Output the [x, y] coordinate of the center of the cell containing the given text.  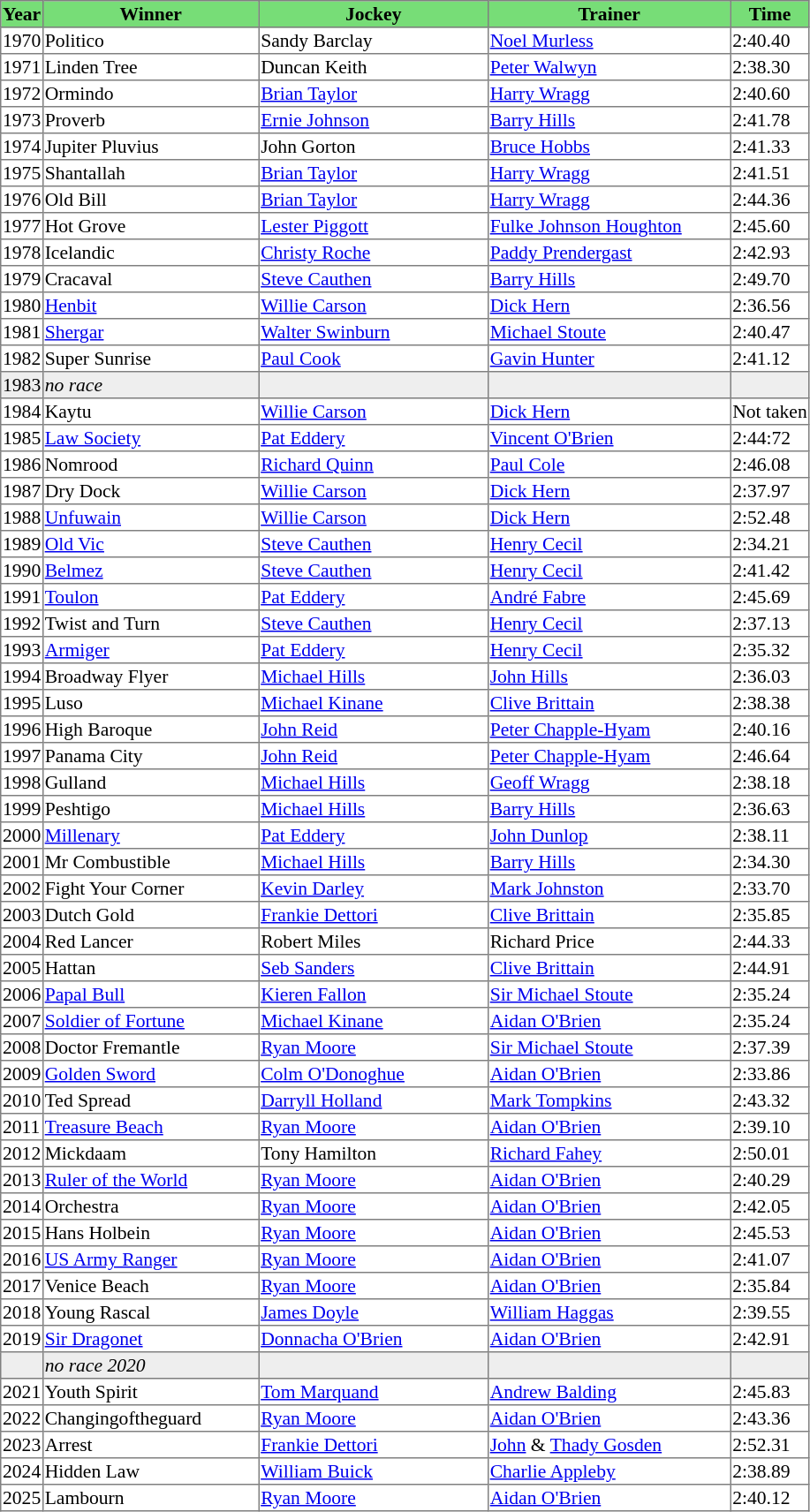
William Haggas [609, 1312]
2004 [22, 941]
2:42.91 [770, 1339]
2:46.64 [770, 756]
John Gorton [374, 147]
2:38.11 [770, 835]
1982 [22, 359]
Andrew Balding [609, 1392]
1991 [22, 597]
1985 [22, 438]
2:36.63 [770, 809]
2:33.70 [770, 888]
André Fabre [609, 597]
Paul Cole [609, 465]
Doctor Fremantle [150, 1047]
Mark Johnston [609, 888]
Christy Roche [374, 253]
Duncan Keith [374, 67]
1980 [22, 306]
Gulland [150, 782]
Darryll Holland [374, 1100]
2:42.93 [770, 253]
2:50.01 [770, 1153]
Youth Spirit [150, 1392]
Richard Quinn [374, 465]
2:45.60 [770, 226]
1999 [22, 809]
Winner [150, 14]
Bruce Hobbs [609, 147]
1997 [22, 756]
2006 [22, 994]
Tony Hamilton [374, 1153]
Millenary [150, 835]
1971 [22, 67]
2:41.42 [770, 571]
2:39.10 [770, 1127]
US Army Ranger [150, 1259]
Tom Marquand [374, 1392]
1986 [22, 465]
2015 [22, 1233]
2:40.47 [770, 332]
Gavin Hunter [609, 359]
John Dunlop [609, 835]
2:52.48 [770, 518]
1989 [22, 544]
2:40.16 [770, 730]
Proverb [150, 120]
Belmez [150, 571]
Robert Miles [374, 941]
William Buick [374, 1471]
2:36.56 [770, 306]
1998 [22, 782]
Lester Piggott [374, 226]
2:41.33 [770, 147]
1973 [22, 120]
John & Thady Gosden [609, 1445]
2025 [22, 1498]
2:37.39 [770, 1047]
2:36.03 [770, 677]
Ormindo [150, 94]
Jupiter Pluvius [150, 147]
Toulon [150, 597]
2:41.12 [770, 359]
2003 [22, 915]
2005 [22, 968]
2:42.05 [770, 1206]
1979 [22, 279]
James Doyle [374, 1312]
Geoff Wragg [609, 782]
1994 [22, 677]
2002 [22, 888]
1976 [22, 200]
2:33.86 [770, 1074]
1974 [22, 147]
1992 [22, 624]
Armiger [150, 650]
Changingoftheguard [150, 1418]
2:40.60 [770, 94]
Richard Price [609, 941]
2008 [22, 1047]
2010 [22, 1100]
2016 [22, 1259]
1977 [22, 226]
Henbit [150, 306]
1988 [22, 518]
Panama City [150, 756]
Hans Holbein [150, 1233]
Hattan [150, 968]
Dry Dock [150, 491]
2:34.30 [770, 862]
Sandy Barclay [374, 41]
1987 [22, 491]
Fulke Johnson Houghton [609, 226]
2017 [22, 1286]
Walter Swinburn [374, 332]
2022 [22, 1418]
Kevin Darley [374, 888]
Sir Dragonet [150, 1339]
Orchestra [150, 1206]
2023 [22, 1445]
Politico [150, 41]
2:44.91 [770, 968]
2021 [22, 1392]
Year [22, 14]
1993 [22, 650]
2:37.97 [770, 491]
1996 [22, 730]
Noel Murless [609, 41]
Law Society [150, 438]
2:44.33 [770, 941]
Old Bill [150, 200]
2:34.21 [770, 544]
Ted Spread [150, 1100]
1984 [22, 412]
John Hills [609, 677]
2:43.36 [770, 1418]
Young Rascal [150, 1312]
2:40.29 [770, 1180]
Seb Sanders [374, 968]
2014 [22, 1206]
Mr Combustible [150, 862]
2:52.31 [770, 1445]
Arrest [150, 1445]
Richard Fahey [609, 1153]
2024 [22, 1471]
Paul Cook [374, 359]
Michael Stoute [609, 332]
2:43.32 [770, 1100]
Peter Walwyn [609, 67]
1975 [22, 173]
2:35.84 [770, 1286]
1972 [22, 94]
2:38.38 [770, 703]
Paddy Prendergast [609, 253]
2:37.13 [770, 624]
2:44.36 [770, 200]
1978 [22, 253]
Shantallah [150, 173]
Papal Bull [150, 994]
Not taken [770, 412]
2:35.85 [770, 915]
Super Sunrise [150, 359]
2:44:72 [770, 438]
Colm O'Donoghue [374, 1074]
2:46.08 [770, 465]
no race 2020 [150, 1365]
Icelandic [150, 253]
2:41.51 [770, 173]
Mickdaam [150, 1153]
no race [150, 385]
2018 [22, 1312]
Shergar [150, 332]
Dutch Gold [150, 915]
Hidden Law [150, 1471]
Jockey [374, 14]
2012 [22, 1153]
Time [770, 14]
2:45.83 [770, 1392]
2:38.89 [770, 1471]
Red Lancer [150, 941]
Hot Grove [150, 226]
Trainer [609, 14]
Twist and Turn [150, 624]
Golden Sword [150, 1074]
Charlie Appleby [609, 1471]
1981 [22, 332]
2:38.30 [770, 67]
Ernie Johnson [374, 120]
Linden Tree [150, 67]
2000 [22, 835]
2013 [22, 1180]
2001 [22, 862]
1995 [22, 703]
Broadway Flyer [150, 677]
Old Vic [150, 544]
1970 [22, 41]
Nomrood [150, 465]
Fight Your Corner [150, 888]
Peshtigo [150, 809]
Ruler of the World [150, 1180]
High Baroque [150, 730]
Venice Beach [150, 1286]
Vincent O'Brien [609, 438]
Soldier of Fortune [150, 1021]
Unfuwain [150, 518]
Luso [150, 703]
2:40.12 [770, 1498]
Cracaval [150, 279]
Mark Tompkins [609, 1100]
2:45.53 [770, 1233]
2:35.32 [770, 650]
2:45.69 [770, 597]
2:49.70 [770, 279]
2007 [22, 1021]
Kaytu [150, 412]
Kieren Fallon [374, 994]
2:41.07 [770, 1259]
2:39.55 [770, 1312]
Lambourn [150, 1498]
2009 [22, 1074]
2:38.18 [770, 782]
2:41.78 [770, 120]
2:40.40 [770, 41]
2011 [22, 1127]
1983 [22, 385]
1990 [22, 571]
2019 [22, 1339]
Treasure Beach [150, 1127]
Donnacha O'Brien [374, 1339]
